Find where the given text appears and provide that cell's center as [x, y] coordinate. 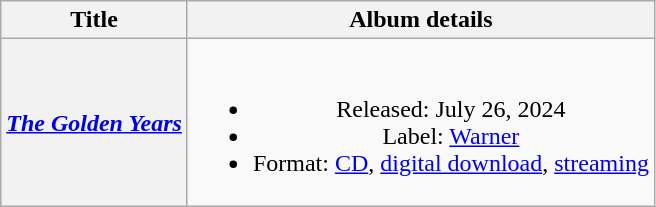
Title [94, 20]
Released: July 26, 2024Label: WarnerFormat: CD, digital download, streaming [420, 122]
Album details [420, 20]
The Golden Years [94, 122]
